Search for the cell housing the specified text and yield its (X, Y) center coordinate. 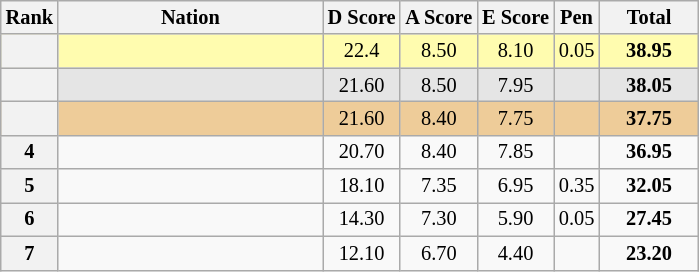
18.10 (362, 186)
38.95 (649, 51)
20.70 (362, 152)
7.75 (516, 118)
38.05 (649, 85)
6.95 (516, 186)
12.10 (362, 253)
Nation (190, 17)
0.35 (576, 186)
32.05 (649, 186)
37.75 (649, 118)
8.10 (516, 51)
27.45 (649, 219)
6.70 (438, 253)
5.90 (516, 219)
7.35 (438, 186)
D Score (362, 17)
4 (30, 152)
Total (649, 17)
7.85 (516, 152)
23.20 (649, 253)
E Score (516, 17)
7 (30, 253)
6 (30, 219)
5 (30, 186)
Rank (30, 17)
14.30 (362, 219)
22.4 (362, 51)
36.95 (649, 152)
4.40 (516, 253)
7.30 (438, 219)
Pen (576, 17)
A Score (438, 17)
7.95 (516, 85)
